Scan for the cell matching the given text and deliver its [x, y] coordinate at center. 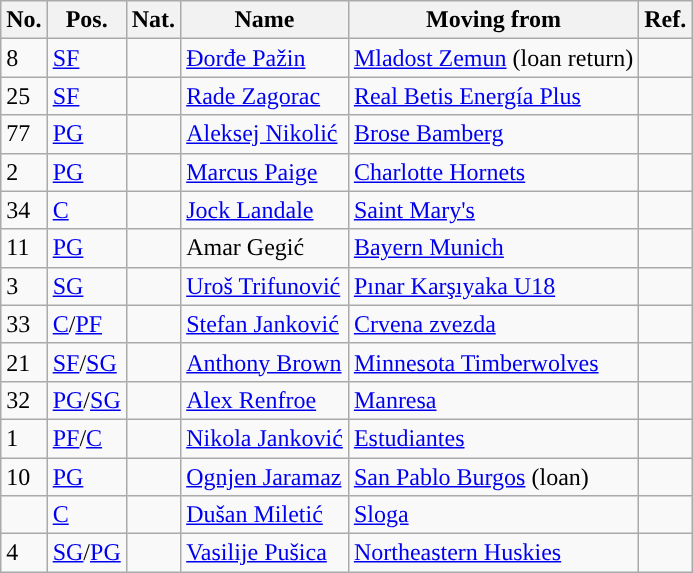
2 [24, 172]
SG [86, 286]
Name [265, 20]
Brose Bamberg [493, 134]
Jock Landale [265, 210]
25 [24, 96]
Mladost Zemun (loan return) [493, 58]
PG/SG [86, 400]
21 [24, 362]
Ognjen Jaramaz [265, 477]
32 [24, 400]
Minnesota Timberwolves [493, 362]
SG/PG [86, 553]
SF/SG [86, 362]
4 [24, 553]
33 [24, 324]
3 [24, 286]
8 [24, 58]
Anthony Brown [265, 362]
34 [24, 210]
Rade Zagorac [265, 96]
1 [24, 438]
Stefan Janković [265, 324]
Moving from [493, 20]
11 [24, 248]
C/PF [86, 324]
Aleksej Nikolić [265, 134]
Bayern Munich [493, 248]
San Pablo Burgos (loan) [493, 477]
77 [24, 134]
Saint Mary's [493, 210]
Alex Renfroe [265, 400]
10 [24, 477]
Nikola Janković [265, 438]
Ref. [666, 20]
Amar Gegić [265, 248]
Dušan Miletić [265, 515]
Northeastern Huskies [493, 553]
Uroš Trifunović [265, 286]
Đorđe Pažin [265, 58]
Marcus Paige [265, 172]
Estudiantes [493, 438]
Charlotte Hornets [493, 172]
Sloga [493, 515]
Pınar Karşıyaka U18 [493, 286]
Vasilije Pušica [265, 553]
PF/C [86, 438]
Manresa [493, 400]
Crvena zvezda [493, 324]
No. [24, 20]
Nat. [153, 20]
Pos. [86, 20]
Real Betis Energía Plus [493, 96]
